Output the (x, y) coordinate of the center of the cell containing the given text.  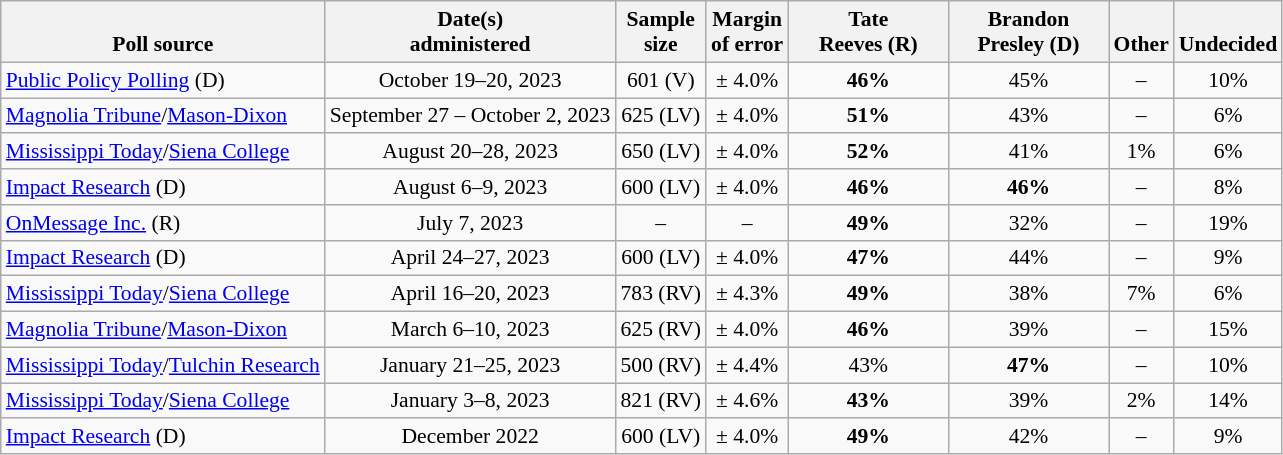
1% (1142, 152)
October 19–20, 2023 (470, 80)
August 20–28, 2023 (470, 152)
Marginof error (747, 32)
Public Policy Polling (D) (163, 80)
± 4.4% (747, 365)
April 16–20, 2023 (470, 294)
44% (1028, 258)
500 (RV) (660, 365)
March 6–10, 2023 (470, 330)
821 (RV) (660, 401)
September 27 – October 2, 2023 (470, 116)
2% (1142, 401)
650 (LV) (660, 152)
15% (1228, 330)
Date(s)administered (470, 32)
January 21–25, 2023 (470, 365)
41% (1028, 152)
625 (LV) (660, 116)
14% (1228, 401)
Mississippi Today/Tulchin Research (163, 365)
January 3–8, 2023 (470, 401)
OnMessage Inc. (R) (163, 223)
April 24–27, 2023 (470, 258)
45% (1028, 80)
± 4.6% (747, 401)
August 6–9, 2023 (470, 187)
Samplesize (660, 32)
± 4.3% (747, 294)
783 (RV) (660, 294)
Other (1142, 32)
December 2022 (470, 437)
8% (1228, 187)
TateReeves (R) (868, 32)
BrandonPresley (D) (1028, 32)
38% (1028, 294)
52% (868, 152)
July 7, 2023 (470, 223)
19% (1228, 223)
601 (V) (660, 80)
Undecided (1228, 32)
7% (1142, 294)
42% (1028, 437)
Poll source (163, 32)
625 (RV) (660, 330)
51% (868, 116)
32% (1028, 223)
